For the text-containing cell, return its midpoint in [x, y] coordinate format. 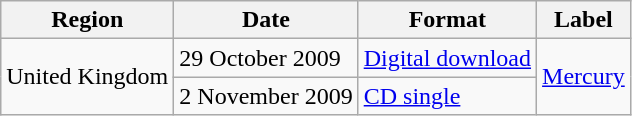
CD single [447, 96]
2 November 2009 [266, 96]
Label [584, 20]
Mercury [584, 77]
Digital download [447, 58]
Format [447, 20]
Date [266, 20]
29 October 2009 [266, 58]
Region [88, 20]
United Kingdom [88, 77]
